Find where the given text appears and provide that cell's center as (X, Y) coordinate. 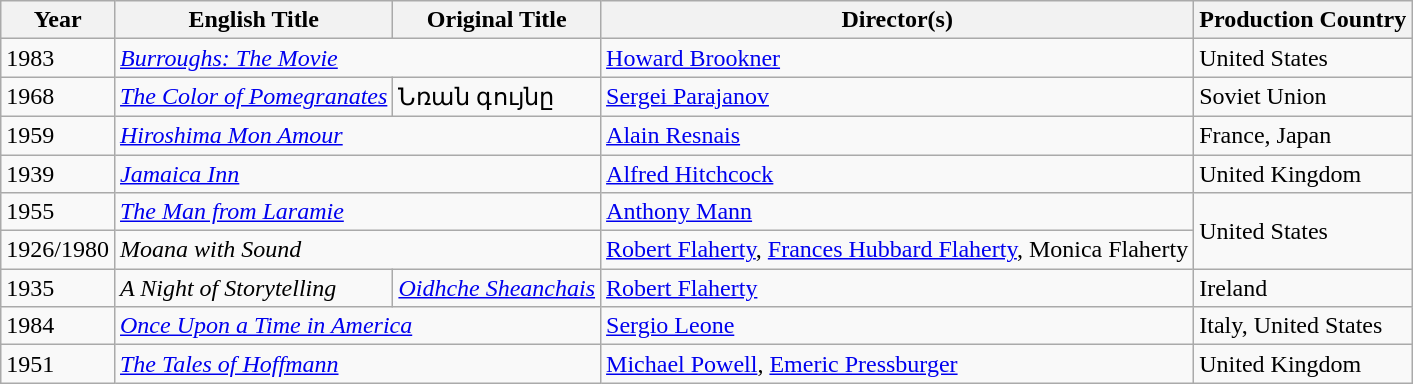
1951 (58, 364)
The Man from Laramie (357, 212)
1983 (58, 58)
1939 (58, 173)
Once Upon a Time in America (357, 326)
Robert Flaherty, Frances Hubbard Flaherty, Monica Flaherty (898, 250)
Robert Flaherty (898, 288)
English Title (253, 20)
Sergei Parajanov (898, 97)
Original Title (497, 20)
France, Japan (1303, 135)
1984 (58, 326)
Director(s) (898, 20)
The Tales of Hoffmann (357, 364)
Sergio Leone (898, 326)
Alfred Hitchcock (898, 173)
Moana with Sound (357, 250)
Italy, United States (1303, 326)
The Color of Pomegranates (253, 97)
Oidhche Sheanchais (497, 288)
1955 (58, 212)
1935 (58, 288)
1959 (58, 135)
Production Country (1303, 20)
Soviet Union (1303, 97)
Ireland (1303, 288)
Նռան գույնը (497, 97)
Alain Resnais (898, 135)
Hiroshima Mon Amour (357, 135)
Year (58, 20)
Michael Powell, Emeric Pressburger (898, 364)
1968 (58, 97)
Burroughs: The Movie (357, 58)
A Night of Storytelling (253, 288)
1926/1980 (58, 250)
Anthony Mann (898, 212)
Howard Brookner (898, 58)
Jamaica Inn (357, 173)
